For the text-containing cell, return its midpoint in (X, Y) coordinate format. 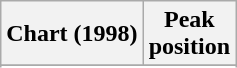
Chart (1998) (72, 34)
Peakposition (189, 34)
